Search for the cell housing the specified text and yield its (X, Y) center coordinate. 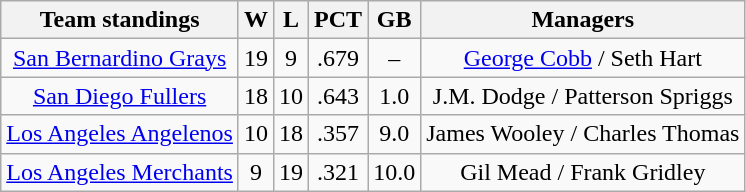
San Diego Fullers (120, 96)
San Bernardino Grays (120, 58)
10.0 (394, 172)
Team standings (120, 20)
.321 (338, 172)
.643 (338, 96)
J.M. Dodge / Patterson Spriggs (583, 96)
GB (394, 20)
Managers (583, 20)
Los Angeles Merchants (120, 172)
.679 (338, 58)
George Cobb / Seth Hart (583, 58)
1.0 (394, 96)
9.0 (394, 134)
.357 (338, 134)
James Wooley / Charles Thomas (583, 134)
W (256, 20)
PCT (338, 20)
Los Angeles Angelenos (120, 134)
– (394, 58)
Gil Mead / Frank Gridley (583, 172)
L (292, 20)
